Pinpoint the cell where the given text exists, returning its [X, Y] midpoint coordinate. 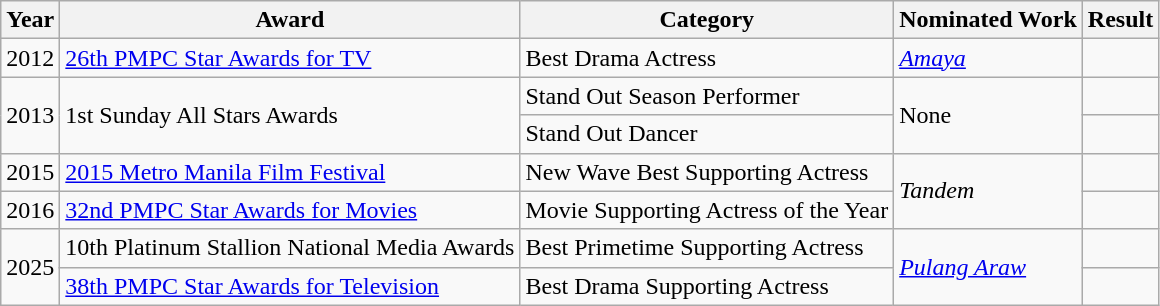
Movie Supporting Actress of the Year [707, 210]
Tandem [988, 191]
Result [1120, 20]
Nominated Work [988, 20]
26th PMPC Star Awards for TV [290, 58]
2015 Metro Manila Film Festival [290, 172]
Amaya [988, 58]
Stand Out Season Performer [707, 96]
2013 [30, 115]
2012 [30, 58]
1st Sunday All Stars Awards [290, 115]
Pulang Araw [988, 267]
None [988, 115]
New Wave Best Supporting Actress [707, 172]
Award [290, 20]
38th PMPC Star Awards for Television [290, 286]
2016 [30, 210]
Category [707, 20]
32nd PMPC Star Awards for Movies [290, 210]
Best Drama Actress [707, 58]
10th Platinum Stallion National Media Awards [290, 248]
Year [30, 20]
2025 [30, 267]
Best Primetime Supporting Actress [707, 248]
2015 [30, 172]
Best Drama Supporting Actress [707, 286]
Stand Out Dancer [707, 134]
